Search for the cell housing the specified text and yield its [x, y] center coordinate. 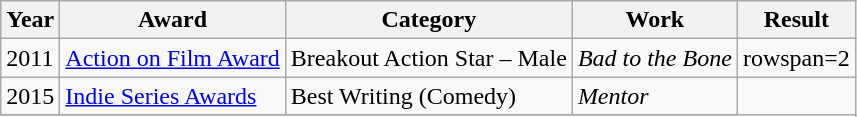
rowspan=2 [796, 58]
2011 [30, 58]
Action on Film Award [173, 58]
Work [654, 20]
Breakout Action Star – Male [428, 58]
Award [173, 20]
2015 [30, 96]
Bad to the Bone [654, 58]
Mentor [654, 96]
Indie Series Awards [173, 96]
Category [428, 20]
Result [796, 20]
Year [30, 20]
Best Writing (Comedy) [428, 96]
